From the cell containing the given text, extract its center point as (X, Y) coordinate. 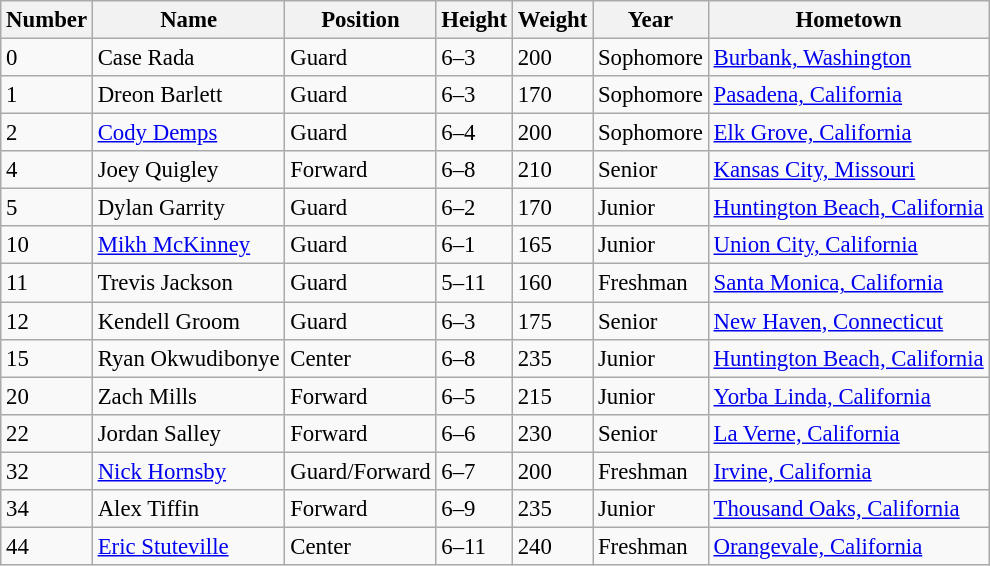
Cody Demps (188, 133)
Thousand Oaks, California (848, 509)
6–2 (474, 208)
215 (552, 396)
20 (47, 396)
Height (474, 20)
6–7 (474, 471)
6–4 (474, 133)
6–9 (474, 509)
Hometown (848, 20)
Union City, California (848, 245)
Eric Stuteville (188, 546)
Orangevale, California (848, 546)
11 (47, 283)
4 (47, 170)
Zach Mills (188, 396)
210 (552, 170)
2 (47, 133)
175 (552, 321)
New Haven, Connecticut (848, 321)
10 (47, 245)
Weight (552, 20)
Irvine, California (848, 471)
230 (552, 433)
Kendell Groom (188, 321)
0 (47, 58)
Name (188, 20)
Santa Monica, California (848, 283)
Trevis Jackson (188, 283)
Dreon Barlett (188, 95)
Jordan Salley (188, 433)
Case Rada (188, 58)
12 (47, 321)
6–11 (474, 546)
6–1 (474, 245)
6–5 (474, 396)
Number (47, 20)
Mikh McKinney (188, 245)
Dylan Garrity (188, 208)
Guard/Forward (360, 471)
15 (47, 358)
Nick Hornsby (188, 471)
La Verne, California (848, 433)
5 (47, 208)
32 (47, 471)
Joey Quigley (188, 170)
6–6 (474, 433)
165 (552, 245)
240 (552, 546)
5–11 (474, 283)
34 (47, 509)
Ryan Okwudibonye (188, 358)
Pasadena, California (848, 95)
Year (651, 20)
Kansas City, Missouri (848, 170)
Burbank, Washington (848, 58)
Alex Tiffin (188, 509)
22 (47, 433)
44 (47, 546)
160 (552, 283)
Yorba Linda, California (848, 396)
1 (47, 95)
Elk Grove, California (848, 133)
Position (360, 20)
